Pinpoint the cell where the given text exists, returning its (X, Y) midpoint coordinate. 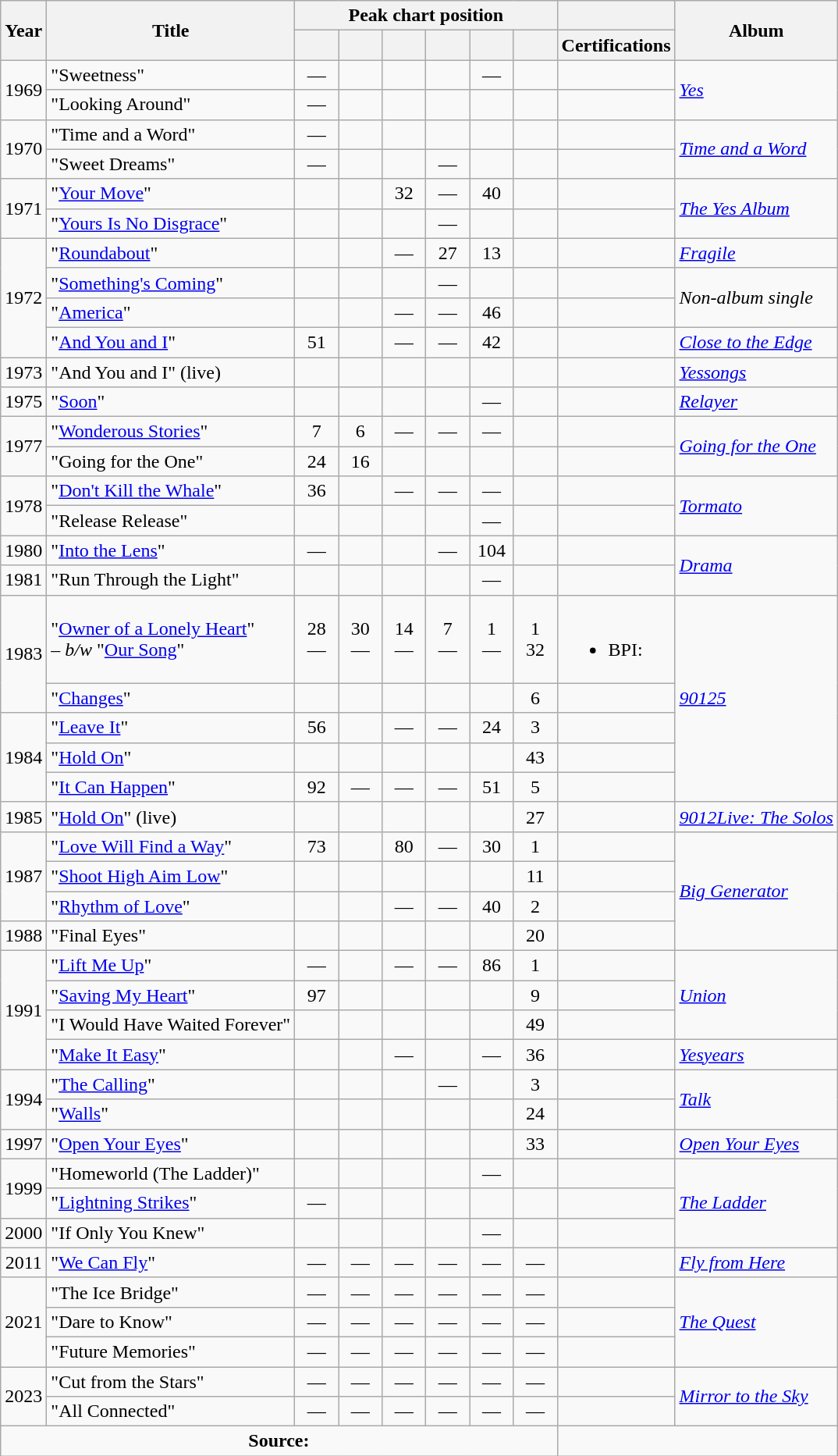
Fly from Here (756, 1262)
"All Connected" (171, 1412)
1978 (23, 506)
"Owner of a Lonely Heart"– b/w "Our Song" (171, 639)
1— (492, 639)
42 (492, 342)
9 (535, 995)
"Leave It" (171, 728)
"Changes" (171, 698)
13 (492, 253)
2023 (23, 1396)
BPI: (616, 639)
Time and a Word (756, 149)
Talk (756, 1099)
30— (360, 639)
"Open Your Eyes" (171, 1144)
1977 (23, 447)
"Walls" (171, 1114)
1997 (23, 1144)
"Make It Easy" (171, 1055)
2011 (23, 1262)
30 (492, 846)
9012Live: The Solos (756, 817)
1969 (23, 90)
Close to the Edge (756, 342)
Open Your Eyes (756, 1144)
"Yours Is No Disgrace" (171, 223)
"The Ice Bridge" (171, 1292)
46 (492, 312)
Drama (756, 565)
"Wonderous Stories" (171, 432)
"America" (171, 312)
"Roundabout" (171, 253)
"Don't Kill the Whale" (171, 491)
"The Calling" (171, 1084)
56 (317, 728)
1991 (23, 1010)
90125 (756, 698)
43 (535, 757)
"Final Eyes" (171, 936)
The Quest (756, 1322)
"Future Memories" (171, 1351)
7— (448, 639)
"Hold On" (live) (171, 817)
132 (535, 639)
1975 (23, 402)
"We Can Fly" (171, 1262)
2021 (23, 1322)
Album (756, 30)
"Into the Lens" (171, 550)
1984 (23, 757)
"Soon" (171, 402)
"Time and a Word" (171, 134)
"Love Will Find a Way" (171, 846)
1983 (23, 654)
"Cut from the Stars" (171, 1381)
The Ladder (756, 1203)
2000 (23, 1233)
32 (404, 194)
"Lightning Strikes" (171, 1203)
Title (171, 30)
1988 (23, 936)
80 (404, 846)
104 (492, 550)
"Your Move" (171, 194)
7 (317, 432)
"Saving My Heart" (171, 995)
The Yes Album (756, 208)
11 (535, 876)
Tormato (756, 506)
"And You and I" (live) (171, 372)
28— (317, 639)
33 (535, 1144)
"If Only You Knew" (171, 1233)
1973 (23, 372)
Yesyears (756, 1055)
Source: (279, 1441)
"Release Release" (171, 521)
Non-album single (756, 297)
1970 (23, 149)
Fragile (756, 253)
Year (23, 30)
Peak chart position (426, 16)
1985 (23, 817)
Yessongs (756, 372)
20 (535, 936)
"Sweetness" (171, 75)
97 (317, 995)
"And You and I" (171, 342)
"Homeworld (The Ladder)" (171, 1173)
49 (535, 1025)
86 (492, 966)
Relayer (756, 402)
14— (404, 639)
1971 (23, 208)
5 (535, 787)
1972 (23, 297)
"Rhythm of Love" (171, 906)
"I Would Have Waited Forever" (171, 1025)
1980 (23, 550)
1999 (23, 1188)
73 (317, 846)
92 (317, 787)
Yes (756, 90)
"It Can Happen" (171, 787)
"Run Through the Light" (171, 580)
"Going for the One" (171, 461)
"Shoot High Aim Low" (171, 876)
Certifications (616, 45)
"Sweet Dreams" (171, 164)
1981 (23, 580)
Mirror to the Sky (756, 1396)
"Hold On" (171, 757)
"Dare to Know" (171, 1322)
2 (535, 906)
Going for the One (756, 447)
1987 (23, 876)
16 (360, 461)
1994 (23, 1099)
"Looking Around" (171, 105)
Union (756, 995)
Big Generator (756, 891)
"Something's Coming" (171, 283)
"Lift Me Up" (171, 966)
